Return the (X, Y) coordinate for the center point of the cell that contains the specified text.  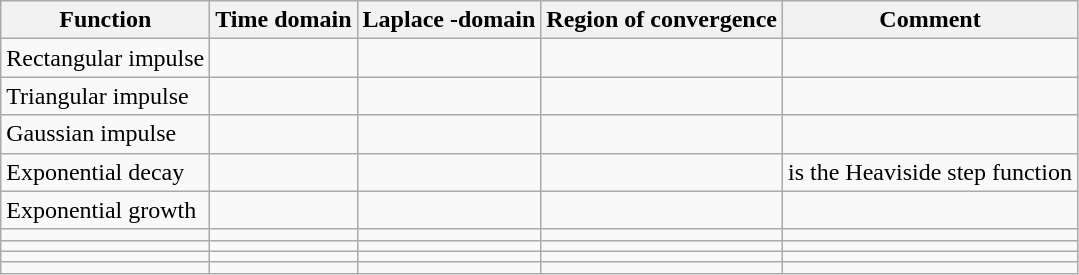
Triangular impulse (106, 96)
is the Heaviside step function (930, 172)
Function (106, 20)
Laplace -domain (449, 20)
Rectangular impulse (106, 58)
Comment (930, 20)
Exponential decay (106, 172)
Gaussian impulse (106, 134)
Exponential growth (106, 210)
Region of convergence (662, 20)
Time domain (284, 20)
